Extract the [x, y] coordinate from the center of the cell holding the provided text.  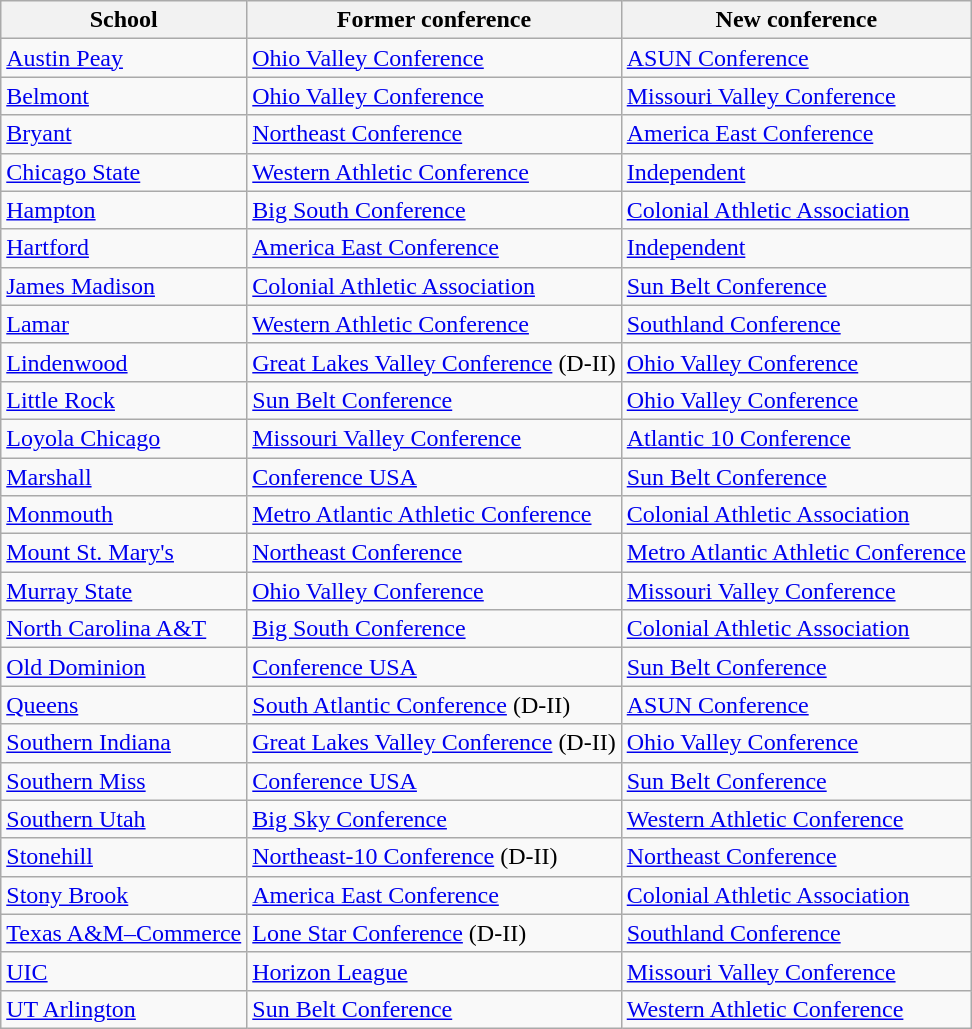
Hampton [124, 210]
Texas A&M–Commerce [124, 933]
Lamar [124, 324]
Bryant [124, 134]
Lone Star Conference (D-II) [434, 933]
Marshall [124, 477]
South Atlantic Conference (D-II) [434, 705]
Old Dominion [124, 667]
Austin Peay [124, 58]
Monmouth [124, 515]
Horizon League [434, 971]
Big Sky Conference [434, 819]
UT Arlington [124, 1009]
Queens [124, 705]
Southern Utah [124, 819]
Northeast-10 Conference (D-II) [434, 857]
UIC [124, 971]
Chicago State [124, 172]
Stony Brook [124, 895]
Mount St. Mary's [124, 553]
Southern Indiana [124, 743]
School [124, 20]
Belmont [124, 96]
Atlantic 10 Conference [796, 438]
Loyola Chicago [124, 438]
Lindenwood [124, 362]
Hartford [124, 248]
Little Rock [124, 400]
James Madison [124, 286]
New conference [796, 20]
Murray State [124, 591]
Stonehill [124, 857]
Former conference [434, 20]
Southern Miss [124, 781]
North Carolina A&T [124, 629]
